Locate the cell with the specified text and output its [X, Y] center coordinate. 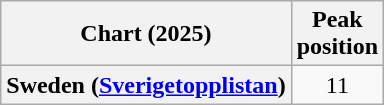
Chart (2025) [146, 34]
Peakposition [337, 34]
Sweden (Sverigetopplistan) [146, 85]
11 [337, 85]
